For the text-containing cell, return its midpoint in [X, Y] coordinate format. 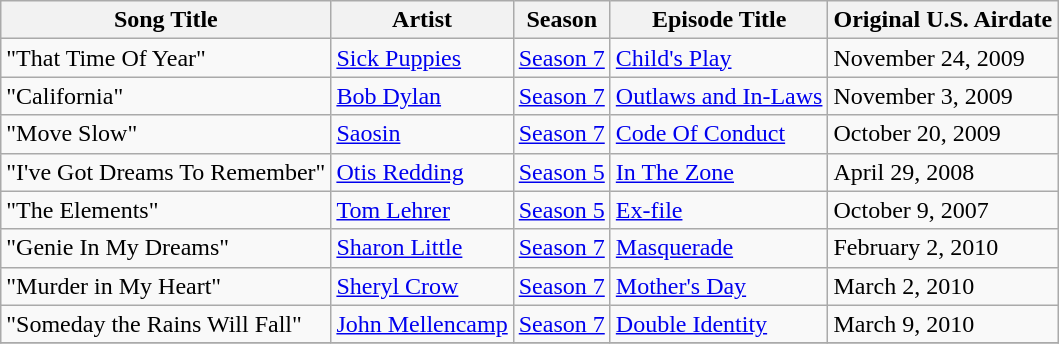
Outlaws and In-Laws [719, 96]
"Genie In My Dreams" [166, 248]
John Mellencamp [422, 324]
"Someday the Rains Will Fall" [166, 324]
Song Title [166, 20]
Saosin [422, 134]
Double Identity [719, 324]
"The Elements" [166, 210]
Masquerade [719, 248]
Tom Lehrer [422, 210]
October 20, 2009 [943, 134]
"I've Got Dreams To Remember" [166, 172]
Sharon Little [422, 248]
In The Zone [719, 172]
November 3, 2009 [943, 96]
Sheryl Crow [422, 286]
Artist [422, 20]
"California" [166, 96]
March 9, 2010 [943, 324]
November 24, 2009 [943, 58]
Ex-file [719, 210]
February 2, 2010 [943, 248]
"Move Slow" [166, 134]
Bob Dylan [422, 96]
"That Time Of Year" [166, 58]
Otis Redding [422, 172]
Code Of Conduct [719, 134]
Child's Play [719, 58]
October 9, 2007 [943, 210]
Sick Puppies [422, 58]
March 2, 2010 [943, 286]
April 29, 2008 [943, 172]
Mother's Day [719, 286]
Season [562, 20]
Original U.S. Airdate [943, 20]
"Murder in My Heart" [166, 286]
Episode Title [719, 20]
